Provide the (x, y) coordinate of the cell's center where the given text is located.  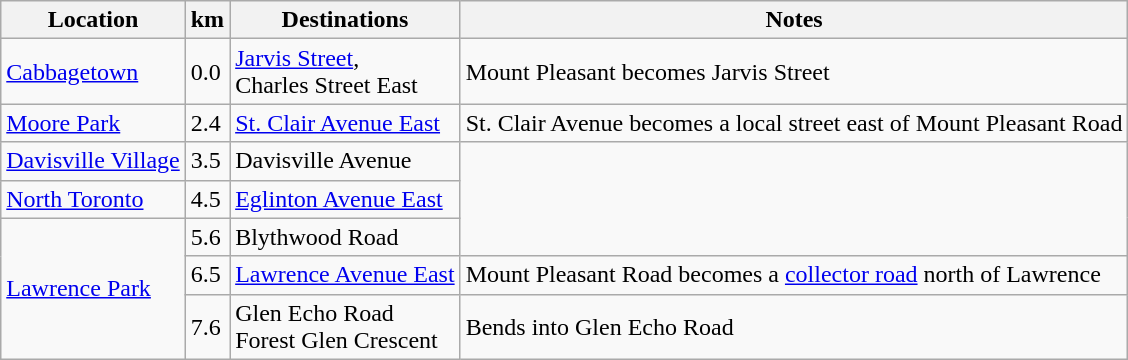
Bends into Glen Echo Road (794, 326)
km (207, 20)
Jarvis Street,Charles Street East (346, 72)
Davisville Village (93, 161)
Blythwood Road (346, 237)
4.5 (207, 199)
7.6 (207, 326)
Eglinton Avenue East (346, 199)
2.4 (207, 123)
0.0 (207, 72)
Lawrence Avenue East (346, 275)
Glen Echo RoadForest Glen Crescent (346, 326)
Davisville Avenue (346, 161)
Mount Pleasant becomes Jarvis Street (794, 72)
St. Clair Avenue East (346, 123)
3.5 (207, 161)
North Toronto (93, 199)
Location (93, 20)
St. Clair Avenue becomes a local street east of Mount Pleasant Road (794, 123)
Cabbagetown (93, 72)
Lawrence Park (93, 288)
Destinations (346, 20)
5.6 (207, 237)
Moore Park (93, 123)
Mount Pleasant Road becomes a collector road north of Lawrence (794, 275)
Notes (794, 20)
6.5 (207, 275)
